Find where the given text appears and provide that cell's center as [x, y] coordinate. 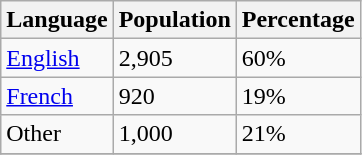
English [57, 58]
Other [57, 134]
2,905 [174, 58]
19% [298, 96]
Percentage [298, 20]
1,000 [174, 134]
Language [57, 20]
60% [298, 58]
Population [174, 20]
920 [174, 96]
21% [298, 134]
French [57, 96]
